From the cell containing the given text, extract its center point as [x, y] coordinate. 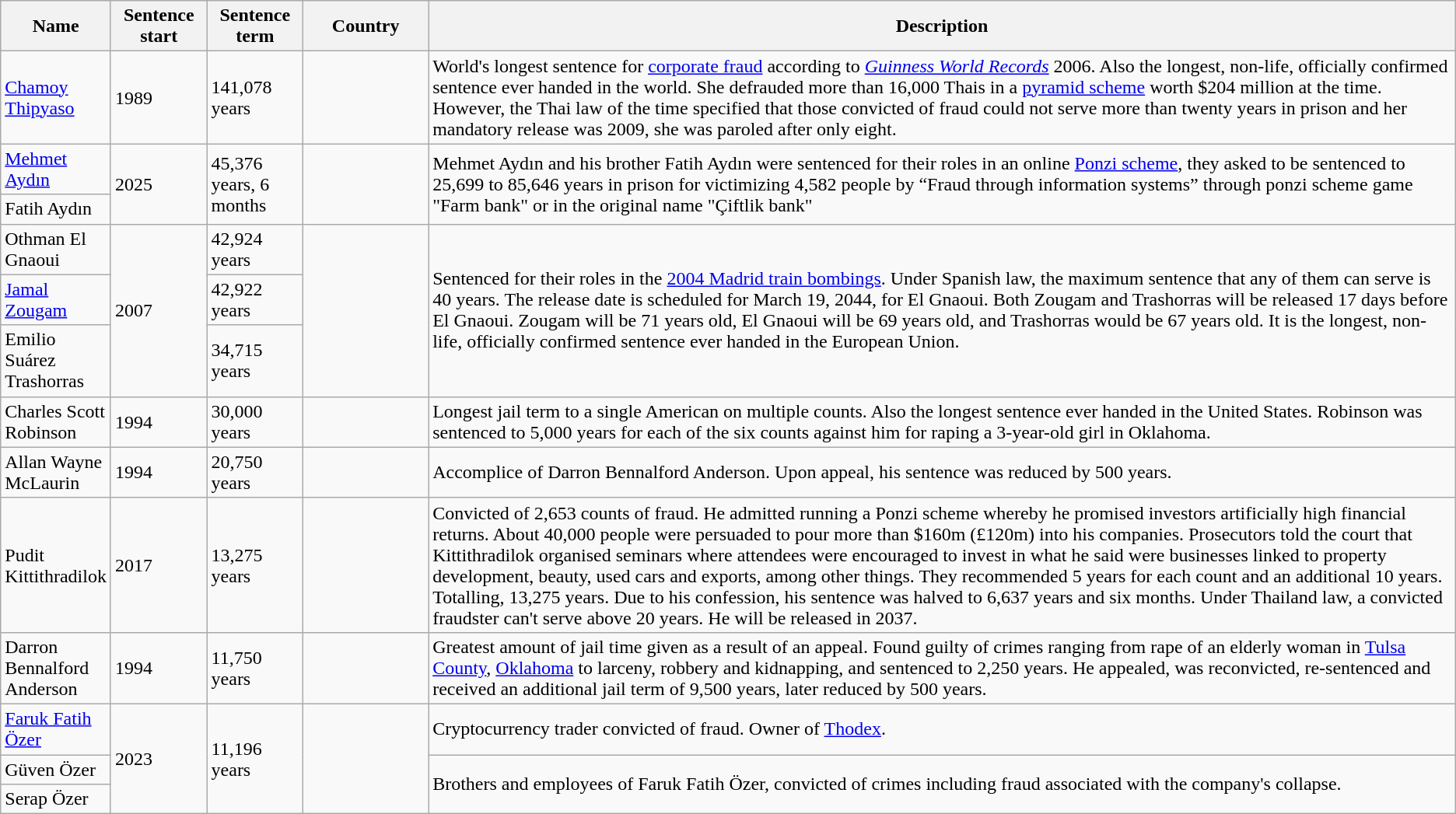
Mehmet Aydın [56, 169]
Pudit Kittithradilok [56, 564]
Country [366, 26]
Darron Bennalford Anderson [56, 668]
Emilio Suárez Trashorras [56, 361]
2025 [159, 183]
2007 [159, 310]
Jamal Zougam [56, 300]
Serap Özer [56, 799]
Othman El Gnaoui [56, 249]
13,275 years [255, 564]
30,000 years [255, 421]
Name [56, 26]
11,750 years [255, 668]
34,715 years [255, 361]
1989 [159, 98]
Charles Scott Robinson [56, 421]
Faruk Fatih Özer [56, 729]
Allan Wayne McLaurin [56, 473]
2023 [159, 759]
Chamoy Thipyaso [56, 98]
42,924 years [255, 249]
42,922 years [255, 300]
Güven Özer [56, 769]
2017 [159, 564]
Sentence term [255, 26]
45,376 years, 6 months [255, 183]
Accomplice of Darron Bennalford Anderson. Upon appeal, his sentence was reduced by 500 years. [943, 473]
Cryptocurrency trader convicted of fraud. Owner of Thodex. [943, 729]
Fatih Aydın [56, 209]
11,196 years [255, 759]
Description [943, 26]
20,750 years [255, 473]
Sentence start [159, 26]
141,078 years [255, 98]
Brothers and employees of Faruk Fatih Özer, convicted of crimes including fraud associated with the company's collapse. [943, 784]
